From the cell containing the given text, extract its center point as (x, y) coordinate. 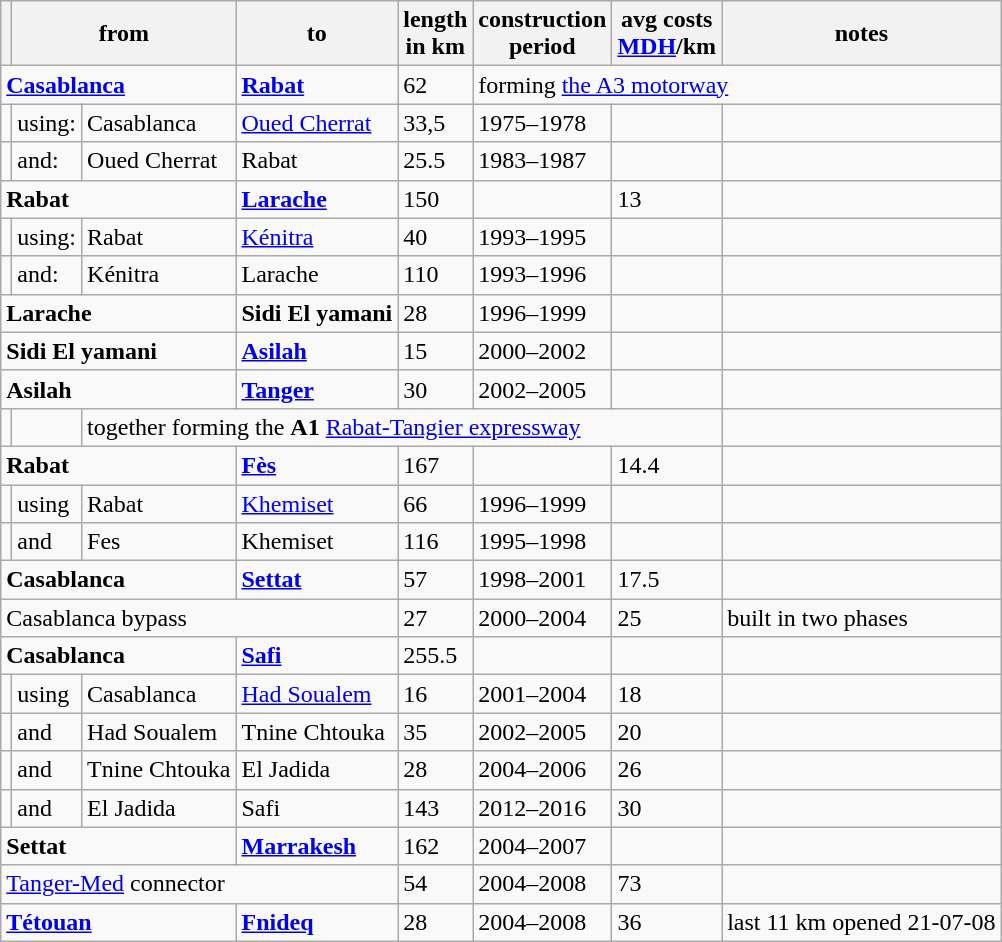
1998–2001 (542, 580)
33,5 (436, 123)
1993–1996 (542, 275)
Fes (159, 542)
last 11 km opened 21-07-08 (862, 922)
27 (436, 618)
Fès (317, 465)
2012–2016 (542, 808)
Casablanca bypass (200, 618)
1993–1995 (542, 237)
26 (667, 770)
116 (436, 542)
54 (436, 884)
15 (436, 351)
73 (667, 884)
Fnideq (317, 922)
to (317, 34)
avg costsMDH/km (667, 34)
25 (667, 618)
notes (862, 34)
25.5 (436, 161)
17.5 (667, 580)
167 (436, 465)
2004–2006 (542, 770)
40 (436, 237)
18 (667, 694)
62 (436, 85)
14.4 (667, 465)
162 (436, 846)
66 (436, 503)
35 (436, 732)
Marrakesh (317, 846)
2000–2002 (542, 351)
2000–2004 (542, 618)
from (124, 34)
2001–2004 (542, 694)
Tanger (317, 389)
forming the A3 motorway (737, 85)
255.5 (436, 656)
lengthin km (436, 34)
57 (436, 580)
1995–1998 (542, 542)
110 (436, 275)
36 (667, 922)
Tétouan (118, 922)
13 (667, 199)
constructionperiod (542, 34)
20 (667, 732)
16 (436, 694)
together forming the A1 Rabat-Tangier expressway (402, 427)
built in two phases (862, 618)
2004–2007 (542, 846)
Tanger-Med connector (200, 884)
143 (436, 808)
150 (436, 199)
1975–1978 (542, 123)
1983–1987 (542, 161)
